Return the [X, Y] coordinate for the center point of the cell that contains the specified text.  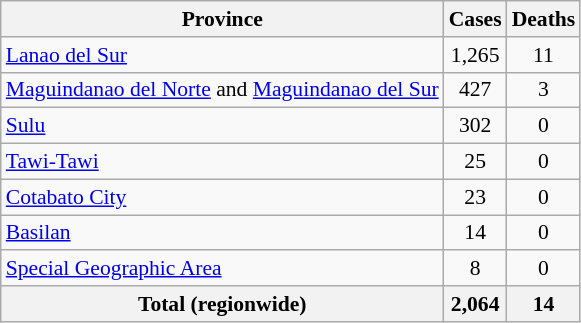
427 [476, 90]
Special Geographic Area [222, 269]
Province [222, 19]
302 [476, 126]
11 [544, 55]
Total (regionwide) [222, 304]
3 [544, 90]
8 [476, 269]
Cases [476, 19]
25 [476, 162]
2,064 [476, 304]
1,265 [476, 55]
Cotabato City [222, 197]
Maguindanao del Norte and Maguindanao del Sur [222, 90]
Sulu [222, 126]
Basilan [222, 233]
Lanao del Sur [222, 55]
23 [476, 197]
Tawi-Tawi [222, 162]
Deaths [544, 19]
